Locate the cell with the specified text and output its [X, Y] center coordinate. 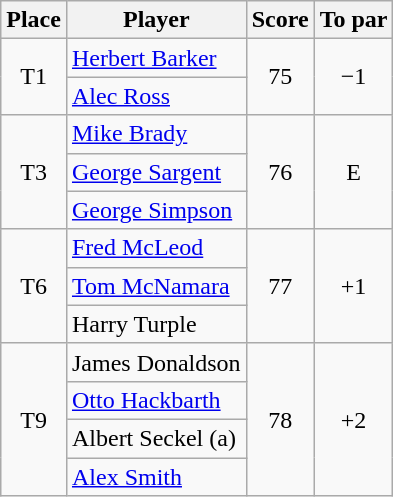
77 [280, 286]
T9 [34, 419]
Player [156, 20]
78 [280, 419]
Herbert Barker [156, 58]
Fred McLeod [156, 248]
T3 [34, 172]
Place [34, 20]
E [354, 172]
75 [280, 77]
T6 [34, 286]
Harry Turple [156, 324]
Tom McNamara [156, 286]
Score [280, 20]
Otto Hackbarth [156, 400]
Alex Smith [156, 477]
George Simpson [156, 210]
Alec Ross [156, 96]
−1 [354, 77]
Mike Brady [156, 134]
+1 [354, 286]
+2 [354, 419]
T1 [34, 77]
76 [280, 172]
James Donaldson [156, 362]
To par [354, 20]
George Sargent [156, 172]
Albert Seckel (a) [156, 438]
